Extract the (x, y) coordinate from the center of the cell holding the provided text.  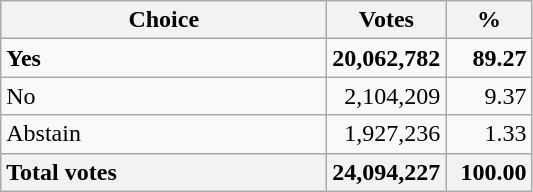
Choice (164, 20)
Yes (164, 58)
9.37 (489, 96)
100.00 (489, 172)
20,062,782 (386, 58)
Total votes (164, 172)
2,104,209 (386, 96)
1,927,236 (386, 134)
24,094,227 (386, 172)
Abstain (164, 134)
89.27 (489, 58)
% (489, 20)
No (164, 96)
1.33 (489, 134)
Votes (386, 20)
